Capture the cell that displays the provided text and extract its [X, Y] central coordinate. 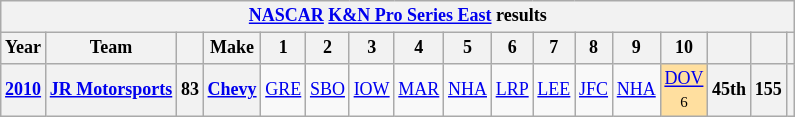
LEE [554, 90]
GRE [284, 90]
6 [512, 48]
10 [684, 48]
IOW [372, 90]
83 [190, 90]
155 [768, 90]
DOV6 [684, 90]
5 [468, 48]
8 [594, 48]
45th [730, 90]
MAR [419, 90]
Make [232, 48]
Chevy [232, 90]
9 [636, 48]
NASCAR K&N Pro Series East results [398, 16]
JFC [594, 90]
2010 [24, 90]
Year [24, 48]
4 [419, 48]
2 [328, 48]
1 [284, 48]
SBO [328, 90]
Team [110, 48]
7 [554, 48]
LRP [512, 90]
3 [372, 48]
JR Motorsports [110, 90]
